Provide the (X, Y) coordinate of the cell's center where the given text is located.  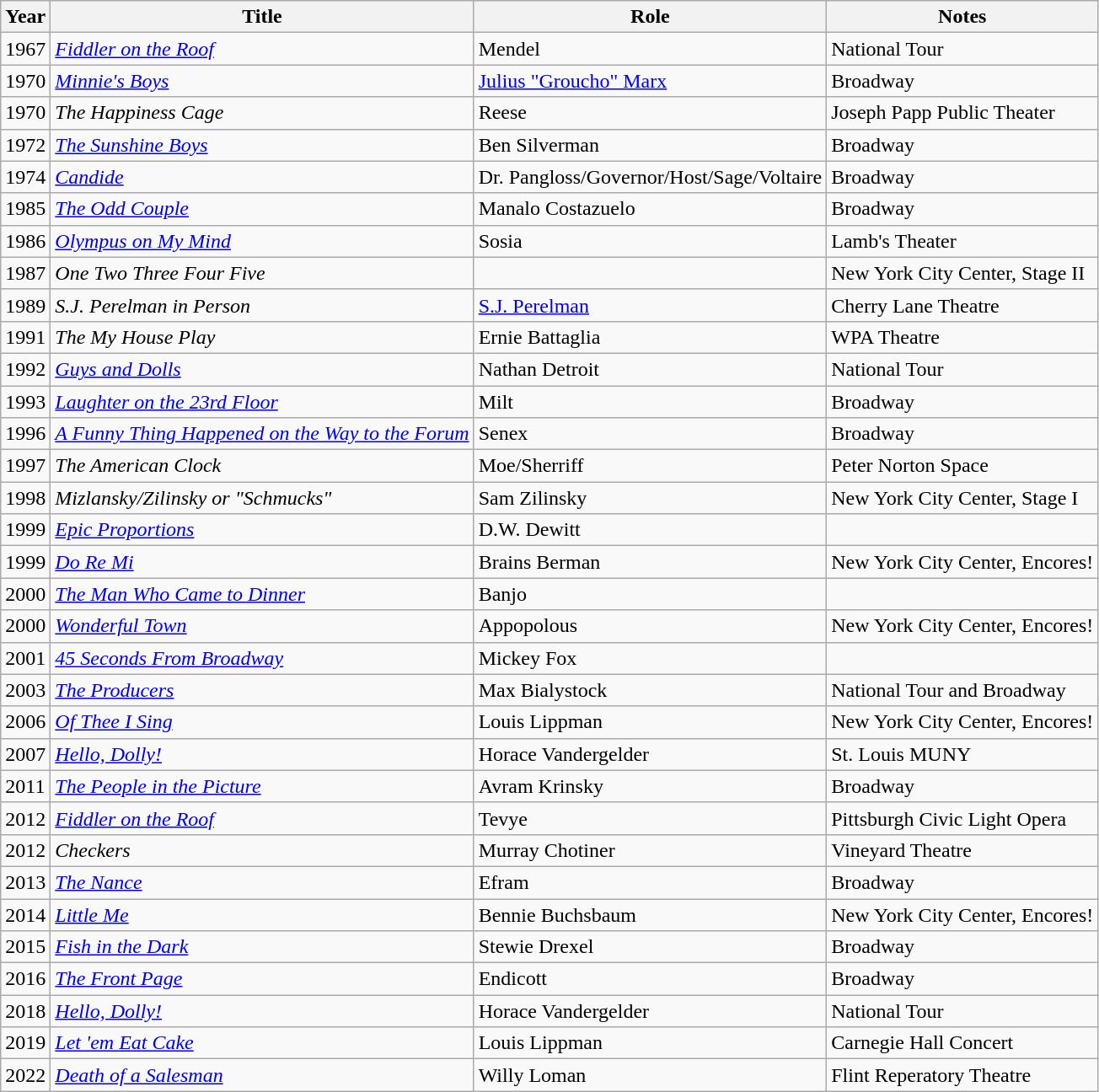
Year (25, 17)
2019 (25, 1043)
The Producers (262, 690)
1986 (25, 241)
1967 (25, 49)
Let 'em Eat Cake (262, 1043)
Guys and Dolls (262, 369)
Peter Norton Space (962, 466)
2016 (25, 979)
Wonderful Town (262, 626)
1991 (25, 337)
Appopolous (651, 626)
2007 (25, 754)
S.J. Perelman in Person (262, 305)
Little Me (262, 914)
St. Louis MUNY (962, 754)
Lamb's Theater (962, 241)
Sosia (651, 241)
Senex (651, 434)
2013 (25, 882)
The Front Page (262, 979)
2022 (25, 1075)
Fish in the Dark (262, 947)
Stewie Drexel (651, 947)
2018 (25, 1011)
Joseph Papp Public Theater (962, 113)
Ernie Battaglia (651, 337)
Endicott (651, 979)
Moe/Sherriff (651, 466)
Willy Loman (651, 1075)
Dr. Pangloss/Governor/Host/Sage/Voltaire (651, 177)
Efram (651, 882)
One Two Three Four Five (262, 273)
1985 (25, 209)
Title (262, 17)
Vineyard Theatre (962, 850)
Minnie's Boys (262, 81)
2003 (25, 690)
Checkers (262, 850)
Bennie Buchsbaum (651, 914)
Max Bialystock (651, 690)
D.W. Dewitt (651, 530)
1997 (25, 466)
Of Thee I Sing (262, 722)
Carnegie Hall Concert (962, 1043)
The Happiness Cage (262, 113)
2011 (25, 786)
Manalo Costazuelo (651, 209)
The Nance (262, 882)
1992 (25, 369)
Ben Silverman (651, 145)
1998 (25, 498)
New York City Center, Stage I (962, 498)
Avram Krinsky (651, 786)
45 Seconds From Broadway (262, 658)
Brains Berman (651, 562)
1974 (25, 177)
Notes (962, 17)
Epic Proportions (262, 530)
Candide (262, 177)
A Funny Thing Happened on the Way to the Forum (262, 434)
WPA Theatre (962, 337)
The Sunshine Boys (262, 145)
Olympus on My Mind (262, 241)
1993 (25, 402)
Flint Reperatory Theatre (962, 1075)
2006 (25, 722)
1989 (25, 305)
Do Re Mi (262, 562)
Milt (651, 402)
Julius "Groucho" Marx (651, 81)
Pittsburgh Civic Light Opera (962, 818)
The Odd Couple (262, 209)
Mizlansky/Zilinsky or "Schmucks" (262, 498)
Tevye (651, 818)
Mendel (651, 49)
2001 (25, 658)
The People in the Picture (262, 786)
National Tour and Broadway (962, 690)
Laughter on the 23rd Floor (262, 402)
1987 (25, 273)
Cherry Lane Theatre (962, 305)
The American Clock (262, 466)
Sam Zilinsky (651, 498)
1996 (25, 434)
1972 (25, 145)
2015 (25, 947)
Reese (651, 113)
Death of a Salesman (262, 1075)
Nathan Detroit (651, 369)
The My House Play (262, 337)
New York City Center, Stage II (962, 273)
The Man Who Came to Dinner (262, 594)
S.J. Perelman (651, 305)
Mickey Fox (651, 658)
2014 (25, 914)
Murray Chotiner (651, 850)
Banjo (651, 594)
Role (651, 17)
